Return the (X, Y) coordinate for the center point of the cell that contains the specified text.  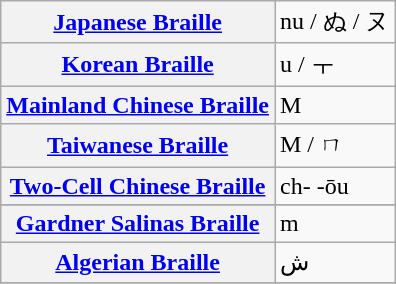
m (334, 224)
Korean Braille (138, 64)
Japanese Braille (138, 22)
Gardner Salinas Braille (138, 224)
Algerian Braille (138, 263)
u / ㅜ (334, 64)
M / ㄇ (334, 146)
Mainland Chinese Braille (138, 105)
nu / ぬ / ヌ (334, 22)
Two-Cell Chinese Braille (138, 185)
M (334, 105)
ش ‎ (334, 263)
Taiwanese Braille (138, 146)
ch- -ōu (334, 185)
